Provide the (x, y) coordinate of the cell's center where the given text is located.  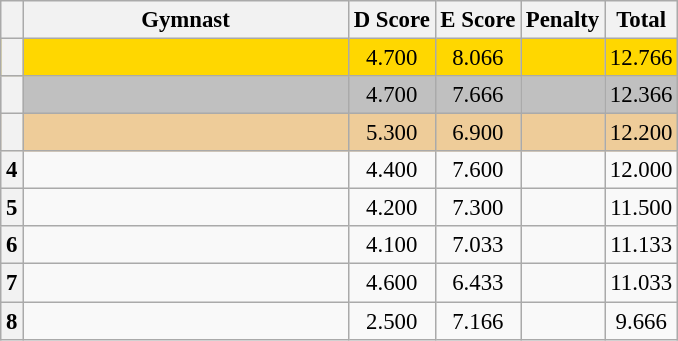
8 (12, 321)
6.900 (478, 133)
12.200 (642, 133)
12.000 (642, 170)
Penalty (563, 20)
7.666 (478, 95)
9.666 (642, 321)
Total (642, 20)
8.066 (478, 58)
7.166 (478, 321)
2.500 (392, 321)
4.400 (392, 170)
12.766 (642, 58)
5.300 (392, 133)
7 (12, 283)
4.200 (392, 208)
11.133 (642, 245)
7.600 (478, 170)
4 (12, 170)
7.300 (478, 208)
4.100 (392, 245)
4.600 (392, 283)
11.500 (642, 208)
7.033 (478, 245)
6 (12, 245)
D Score (392, 20)
12.366 (642, 95)
E Score (478, 20)
5 (12, 208)
6.433 (478, 283)
Gymnast (186, 20)
11.033 (642, 283)
